Output the [X, Y] coordinate of the center of the cell containing the given text.  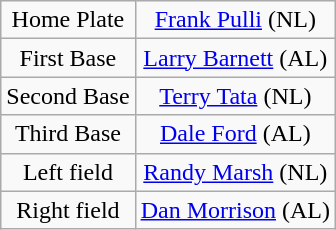
First Base [68, 58]
Larry Barnett (AL) [235, 58]
Home Plate [68, 20]
Randy Marsh (NL) [235, 172]
Third Base [68, 134]
Second Base [68, 96]
Terry Tata (NL) [235, 96]
Frank Pulli (NL) [235, 20]
Left field [68, 172]
Right field [68, 210]
Dan Morrison (AL) [235, 210]
Dale Ford (AL) [235, 134]
